Search for the cell housing the specified text and yield its (X, Y) center coordinate. 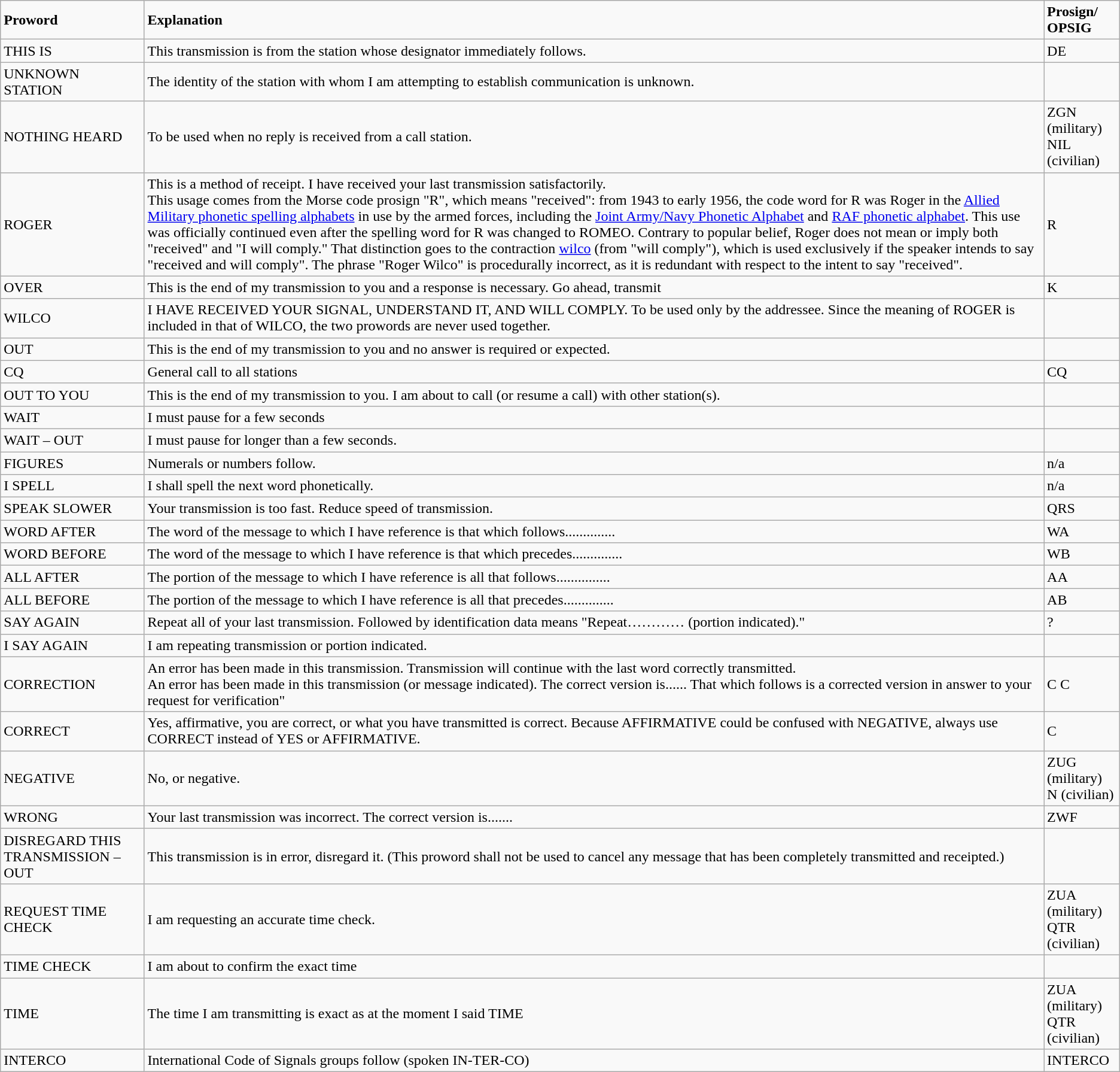
I shall spell the next word phonetically. (594, 486)
REQUEST TIME CHECK (72, 919)
? (1082, 622)
DISREGARD THIS TRANSMISSION – OUT (72, 856)
OVER (72, 287)
I am repeating transmission or portion indicated. (594, 645)
Your transmission is too fast. Reduce speed of transmission. (594, 509)
I must pause for longer than a few seconds. (594, 440)
ZUA(military) QTR(civilian) (1082, 1014)
WORD AFTER (72, 532)
C (1082, 731)
The portion of the message to which I have reference is all that precedes.............. (594, 600)
CORRECTION (72, 684)
CORRECT (72, 731)
This is the end of my transmission to you and a response is necessary. Go ahead, transmit (594, 287)
The word of the message to which I have reference is that which follows.............. (594, 532)
ZUA (military)QTR (civilian) (1082, 919)
No, or negative. (594, 778)
I SAY AGAIN (72, 645)
C C (1082, 684)
Repeat all of your last transmission. Followed by identification data means "Repeat………… (portion indicated)." (594, 622)
AA (1082, 577)
International Code of Signals groups follow (spoken IN-TER-CO) (594, 1061)
R (1082, 224)
WAIT (72, 417)
General call to all stations (594, 372)
NEGATIVE (72, 778)
SPEAK SLOWER (72, 509)
OUT (72, 349)
UNKNOWN STATION (72, 81)
WA (1082, 532)
ALL AFTER (72, 577)
TIME (72, 1014)
WILCO (72, 318)
TIME CHECK (72, 966)
SAY AGAIN (72, 622)
This is the end of my transmission to you and no answer is required or expected. (594, 349)
The identity of the station with whom I am attempting to establish communication is unknown. (594, 81)
Explanation (594, 20)
This is the end of my transmission to you. I am about to call (or resume a call) with other station(s). (594, 394)
To be used when no reply is received from a call station. (594, 136)
I SPELL (72, 486)
K (1082, 287)
ZWF (1082, 817)
ROGER (72, 224)
I am about to confirm the exact time (594, 966)
WB (1082, 554)
QRS (1082, 509)
Your last transmission was incorrect. The correct version is....... (594, 817)
NOTHING HEARD (72, 136)
ZGN (military)NIL(civilian) (1082, 136)
WRONG (72, 817)
OUT TO YOU (72, 394)
THIS IS (72, 51)
FIGURES (72, 463)
ZUG (military)N (civilian) (1082, 778)
DE (1082, 51)
I must pause for a few seconds (594, 417)
WAIT – OUT (72, 440)
I am requesting an accurate time check. (594, 919)
The word of the message to which I have reference is that which precedes.............. (594, 554)
Proword (72, 20)
WORD BEFORE (72, 554)
This transmission is from the station whose designator immediately follows. (594, 51)
ALL BEFORE (72, 600)
Prosign/ OPSIG (1082, 20)
Numerals or numbers follow. (594, 463)
The portion of the message to which I have reference is all that follows............... (594, 577)
The time I am transmitting is exact as at the moment I said TIME (594, 1014)
AB (1082, 600)
